Return [x, y] of the center of cell containing provided text 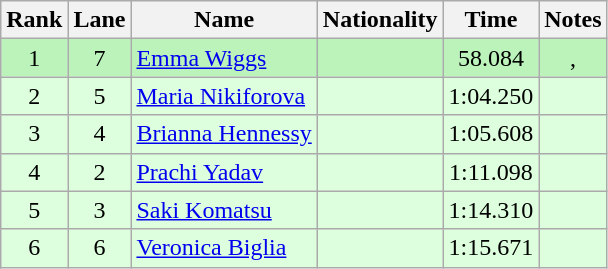
Prachi Yadav [224, 172]
7 [100, 58]
Lane [100, 20]
, [573, 58]
Time [491, 20]
Rank [34, 20]
Emma Wiggs [224, 58]
1:14.310 [491, 210]
1:05.608 [491, 134]
Saki Komatsu [224, 210]
1:11.098 [491, 172]
1:15.671 [491, 248]
1:04.250 [491, 96]
Maria Nikiforova [224, 96]
Nationality [380, 20]
Notes [573, 20]
Name [224, 20]
58.084 [491, 58]
Brianna Hennessy [224, 134]
Veronica Biglia [224, 248]
1 [34, 58]
